Provide the [x, y] coordinate of the cell's center where the given text is located.  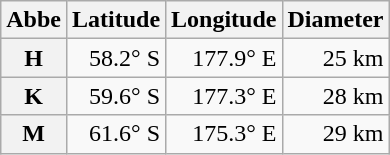
29 km [336, 134]
177.9° E [224, 58]
Latitude [116, 20]
28 km [336, 96]
H [34, 58]
177.3° E [224, 96]
Abbe [34, 20]
Longitude [224, 20]
58.2° S [116, 58]
Diameter [336, 20]
25 km [336, 58]
175.3° E [224, 134]
K [34, 96]
61.6° S [116, 134]
M [34, 134]
59.6° S [116, 96]
